Capture the cell that displays the provided text and extract its [X, Y] central coordinate. 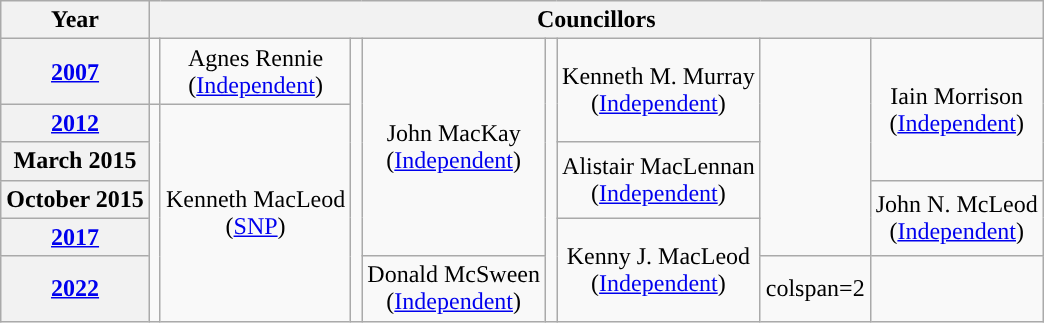
2022 [76, 288]
March 2015 [76, 161]
colspan=2 [815, 288]
Councillors [596, 20]
October 2015 [76, 199]
Donald McSween(Independent) [454, 288]
2007 [76, 72]
Year [76, 20]
Iain Morrison(Independent) [956, 110]
2017 [76, 237]
Kenneth MacLeod(SNP) [255, 212]
Alistair MacLennan(Independent) [659, 180]
John MacKay(Independent) [454, 148]
Agnes Rennie(Independent) [255, 72]
John N. McLeod(Independent) [956, 218]
Kenneth M. Murray(Independent) [659, 90]
2012 [76, 123]
Kenny J. MacLeod(Independent) [659, 270]
